Identify which cell holds the provided text, then report its (X, Y) central coordinate. 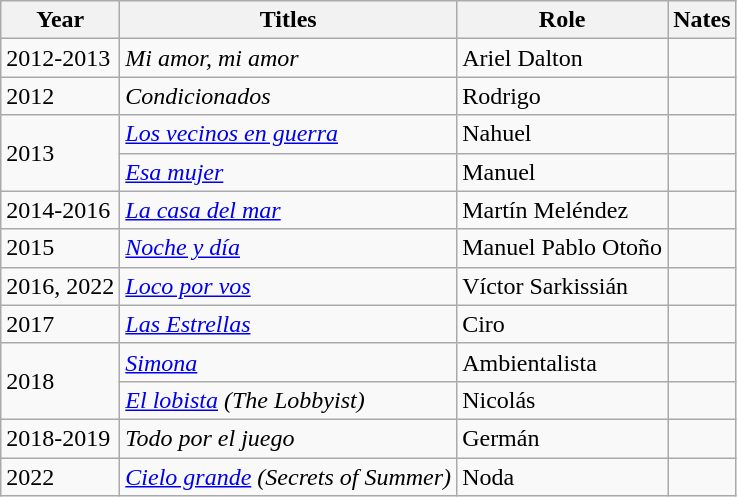
Los vecinos en guerra (288, 134)
Simona (288, 362)
Nicolás (562, 400)
2016, 2022 (60, 286)
Mi amor, mi amor (288, 58)
La casa del mar (288, 210)
Víctor Sarkissián (562, 286)
2013 (60, 153)
Las Estrellas (288, 324)
Year (60, 20)
2017 (60, 324)
Esa mujer (288, 172)
2022 (60, 477)
Ariel Dalton (562, 58)
Todo por el juego (288, 438)
El lobista (The Lobbyist) (288, 400)
Condicionados (288, 96)
2018 (60, 381)
Loco por vos (288, 286)
Rodrigo (562, 96)
2015 (60, 248)
Germán (562, 438)
Noda (562, 477)
Ambientalista (562, 362)
Cielo grande (Secrets of Summer) (288, 477)
Nahuel (562, 134)
2012-2013 (60, 58)
Ciro (562, 324)
Titles (288, 20)
Martín Meléndez (562, 210)
2014-2016 (60, 210)
Manuel (562, 172)
Nates (702, 20)
Role (562, 20)
Manuel Pablo Otoño (562, 248)
Noche y día (288, 248)
2018-2019 (60, 438)
2012 (60, 96)
